From the cell containing the given text, extract its center point as [x, y] coordinate. 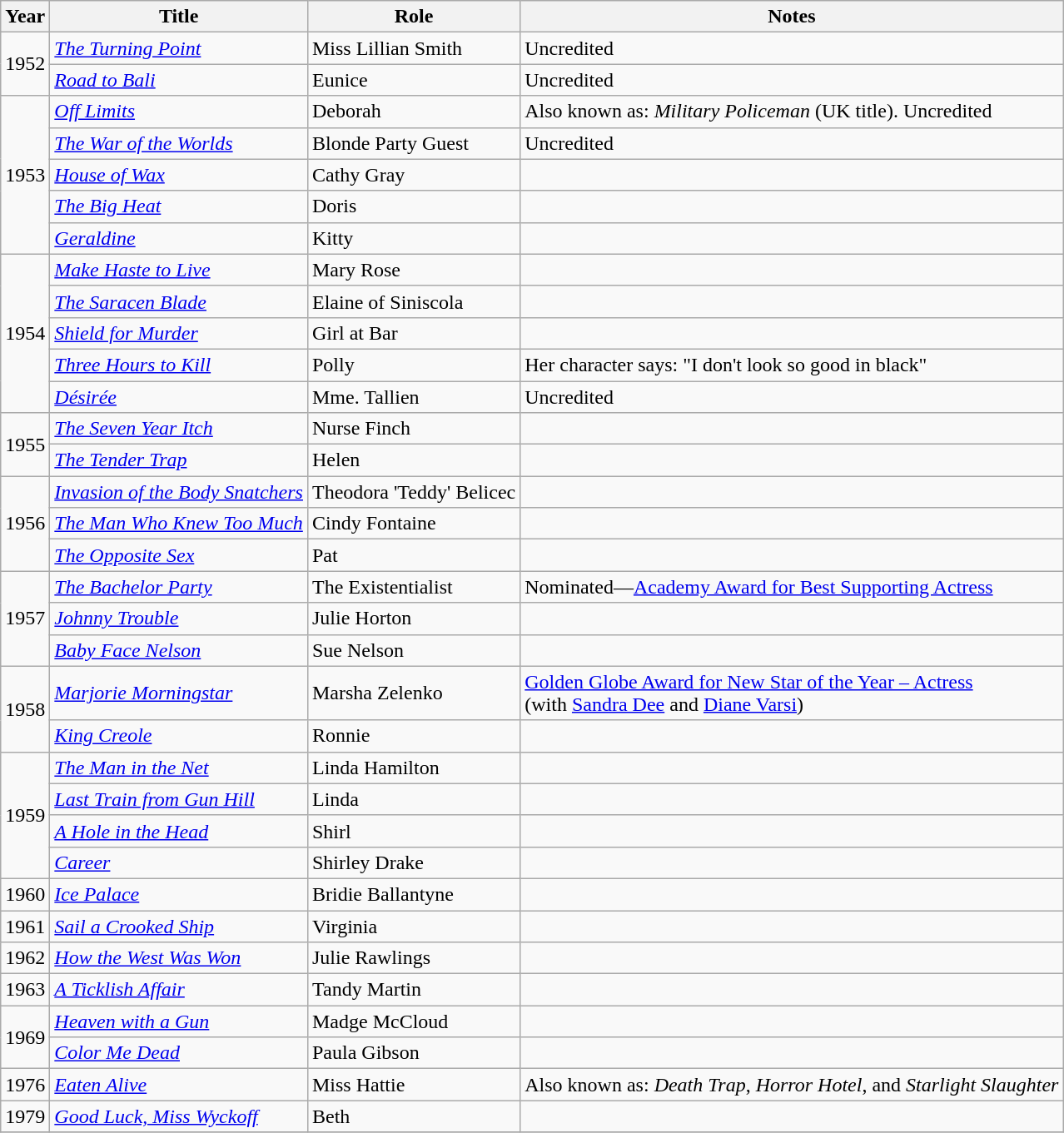
Johnny Trouble [179, 619]
1961 [25, 927]
1954 [25, 333]
1976 [25, 1085]
Virginia [413, 927]
Cathy Gray [413, 175]
Doris [413, 206]
Blonde Party Guest [413, 143]
1953 [25, 175]
Ronnie [413, 736]
Mme. Tallien [413, 397]
Eunice [413, 80]
Girl at Bar [413, 333]
Her character says: "I don't look so good in black" [792, 365]
1956 [25, 524]
The Turning Point [179, 48]
1962 [25, 958]
Golden Globe Award for New Star of the Year – Actress(with Sandra Dee and Diane Varsi) [792, 693]
The Big Heat [179, 206]
1979 [25, 1116]
Deborah [413, 112]
Nurse Finch [413, 429]
King Creole [179, 736]
Helen [413, 460]
Eaten Alive [179, 1085]
The Saracen Blade [179, 301]
Color Me Dead [179, 1053]
Sue Nelson [413, 650]
Tandy Martin [413, 990]
Theodora 'Teddy' Belicec [413, 492]
Sail a Crooked Ship [179, 927]
The Existentialist [413, 587]
Off Limits [179, 112]
The Opposite Sex [179, 555]
The Man Who Knew Too Much [179, 524]
How the West Was Won [179, 958]
Ice Palace [179, 894]
The Seven Year Itch [179, 429]
Cindy Fontaine [413, 524]
The Bachelor Party [179, 587]
Marjorie Morningstar [179, 693]
Year [25, 17]
Good Luck, Miss Wyckoff [179, 1116]
1958 [25, 709]
Linda [413, 799]
The War of the Worlds [179, 143]
Julie Rawlings [413, 958]
1963 [25, 990]
Baby Face Nelson [179, 650]
Make Haste to Live [179, 270]
Miss Hattie [413, 1085]
1959 [25, 815]
Also known as: Military Policeman (UK title). Uncredited [792, 112]
Shield for Murder [179, 333]
Geraldine [179, 238]
Bridie Ballantyne [413, 894]
Elaine of Siniscola [413, 301]
Heaven with a Gun [179, 1021]
Miss Lillian Smith [413, 48]
The Man in the Net [179, 768]
Last Train from Gun Hill [179, 799]
Career [179, 862]
House of Wax [179, 175]
Nominated—Academy Award for Best Supporting Actress [792, 587]
1955 [25, 445]
Invasion of the Body Snatchers [179, 492]
Madge McCloud [413, 1021]
Three Hours to Kill [179, 365]
Julie Horton [413, 619]
Notes [792, 17]
1960 [25, 894]
Linda Hamilton [413, 768]
1957 [25, 619]
Kitty [413, 238]
Shirl [413, 831]
Paula Gibson [413, 1053]
1952 [25, 64]
1969 [25, 1037]
Désirée [179, 397]
A Hole in the Head [179, 831]
Shirley Drake [413, 862]
Also known as: Death Trap, Horror Hotel, and Starlight Slaughter [792, 1085]
Polly [413, 365]
Beth [413, 1116]
Marsha Zelenko [413, 693]
Title [179, 17]
Role [413, 17]
A Ticklish Affair [179, 990]
Pat [413, 555]
Mary Rose [413, 270]
Road to Bali [179, 80]
The Tender Trap [179, 460]
